Locate the cell with the specified text and output its [x, y] center coordinate. 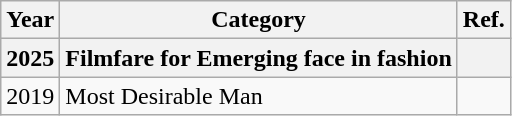
Category [258, 20]
2025 [30, 58]
2019 [30, 96]
Filmfare for Emerging face in fashion [258, 58]
Year [30, 20]
Most Desirable Man [258, 96]
Ref. [484, 20]
